From the cell containing the given text, extract its center point as [X, Y] coordinate. 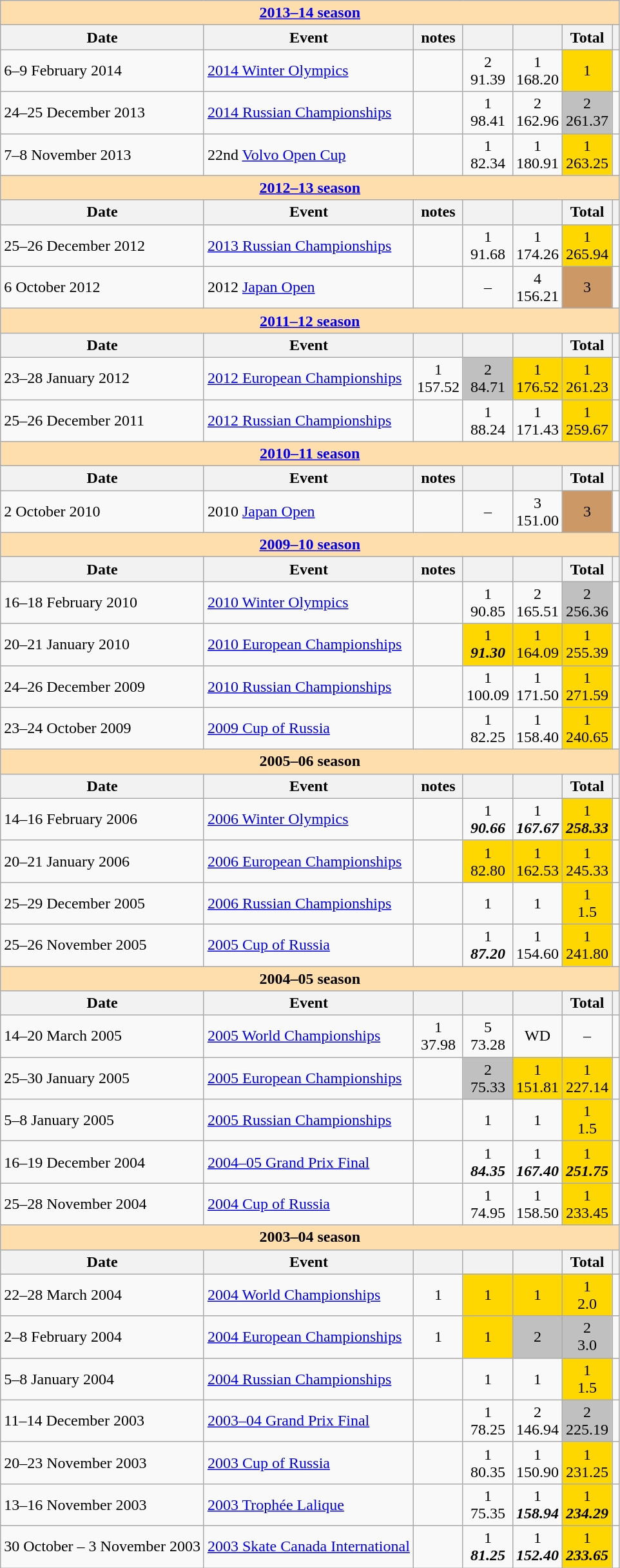
16–18 February 2010 [102, 602]
2003–04 season [310, 1237]
16–19 December 2004 [102, 1162]
1258.33 [588, 819]
23–24 October 2009 [102, 729]
2010 Russian Championships [308, 686]
1150.90 [538, 1462]
2004 European Championships [308, 1337]
24–25 December 2013 [102, 112]
1251.75 [588, 1162]
1241.80 [588, 945]
2010 Japan Open [308, 512]
1245.33 [588, 861]
2003 Skate Canada International [308, 1546]
1231.25 [588, 1462]
23.0 [588, 1337]
2004 Russian Championships [308, 1378]
181.25 [487, 1546]
2013–14 season [310, 13]
2003–04 Grand Prix Final [308, 1421]
1167.40 [538, 1162]
2014 Winter Olympics [308, 71]
20–21 January 2010 [102, 645]
1261.23 [588, 378]
184.35 [487, 1162]
1233.45 [588, 1204]
1164.09 [538, 645]
180.35 [487, 1462]
1167.67 [538, 819]
25–26 December 2011 [102, 420]
275.33 [487, 1078]
175.35 [487, 1505]
2004 Cup of Russia [308, 1204]
2009–10 season [310, 545]
25–26 November 2005 [102, 945]
1240.65 [588, 729]
WD [538, 1037]
1263.25 [588, 155]
30 October – 3 November 2003 [102, 1546]
2 [538, 1337]
2005 European Championships [308, 1078]
1162.53 [538, 861]
5–8 January 2005 [102, 1121]
2256.36 [588, 602]
1234.29 [588, 1505]
2225.19 [588, 1421]
2162.96 [538, 112]
573.28 [487, 1037]
191.68 [487, 245]
2–8 February 2004 [102, 1337]
3151.00 [538, 512]
5–8 January 2004 [102, 1378]
190.66 [487, 819]
2009 Cup of Russia [308, 729]
22–28 March 2004 [102, 1295]
2005 World Championships [308, 1037]
187.20 [487, 945]
2012 European Championships [308, 378]
24–26 December 2009 [102, 686]
284.71 [487, 378]
2 October 2010 [102, 512]
1271.59 [588, 686]
2010 European Championships [308, 645]
2003 Cup of Russia [308, 1462]
14–20 March 2005 [102, 1037]
1100.09 [487, 686]
1174.26 [538, 245]
1168.20 [538, 71]
2014 Russian Championships [308, 112]
2012 Russian Championships [308, 420]
178.25 [487, 1421]
25–26 December 2012 [102, 245]
182.80 [487, 861]
2011–12 season [310, 320]
1265.94 [588, 245]
174.95 [487, 1204]
2165.51 [538, 602]
1233.65 [588, 1546]
2003 Trophée Lalique [308, 1505]
2004–05 Grand Prix Final [308, 1162]
1152.40 [538, 1546]
22nd Volvo Open Cup [308, 155]
1176.52 [538, 378]
1171.50 [538, 686]
2010 Winter Olympics [308, 602]
1259.67 [588, 420]
13–16 November 2003 [102, 1505]
2006 Russian Championships [308, 903]
2005 Cup of Russia [308, 945]
2012 Japan Open [308, 288]
1158.50 [538, 1204]
2006 European Championships [308, 861]
2005–06 season [310, 761]
2261.37 [588, 112]
2004 World Championships [308, 1295]
6 October 2012 [102, 288]
6–9 February 2014 [102, 71]
1154.60 [538, 945]
11–14 December 2003 [102, 1421]
12.0 [588, 1295]
20–21 January 2006 [102, 861]
137.98 [438, 1037]
182.25 [487, 729]
191.30 [487, 645]
2013 Russian Championships [308, 245]
190.85 [487, 602]
1158.40 [538, 729]
2012–13 season [310, 188]
20–23 November 2003 [102, 1462]
2010–11 season [310, 454]
25–30 January 2005 [102, 1078]
2004–05 season [310, 978]
1157.52 [438, 378]
7–8 November 2013 [102, 155]
2146.94 [538, 1421]
1180.91 [538, 155]
182.34 [487, 155]
25–29 December 2005 [102, 903]
1171.43 [538, 420]
1255.39 [588, 645]
198.41 [487, 112]
4156.21 [538, 288]
291.39 [487, 71]
2006 Winter Olympics [308, 819]
23–28 January 2012 [102, 378]
2005 Russian Championships [308, 1121]
1158.94 [538, 1505]
188.24 [487, 420]
1151.81 [538, 1078]
1227.14 [588, 1078]
14–16 February 2006 [102, 819]
25–28 November 2004 [102, 1204]
